Pinpoint the cell where the given text exists, returning its [x, y] midpoint coordinate. 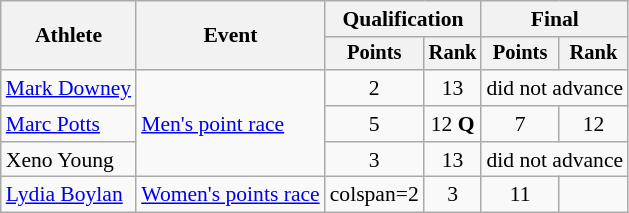
Xeno Young [68, 160]
5 [374, 124]
Men's point race [230, 124]
Final [554, 19]
colspan=2 [374, 195]
Marc Potts [68, 124]
2 [374, 88]
Women's points race [230, 195]
12 [594, 124]
Athlete [68, 36]
Event [230, 36]
Qualification [404, 19]
Mark Downey [68, 88]
12 Q [453, 124]
11 [520, 195]
7 [520, 124]
Lydia Boylan [68, 195]
